Capture the cell that displays the provided text and extract its [x, y] central coordinate. 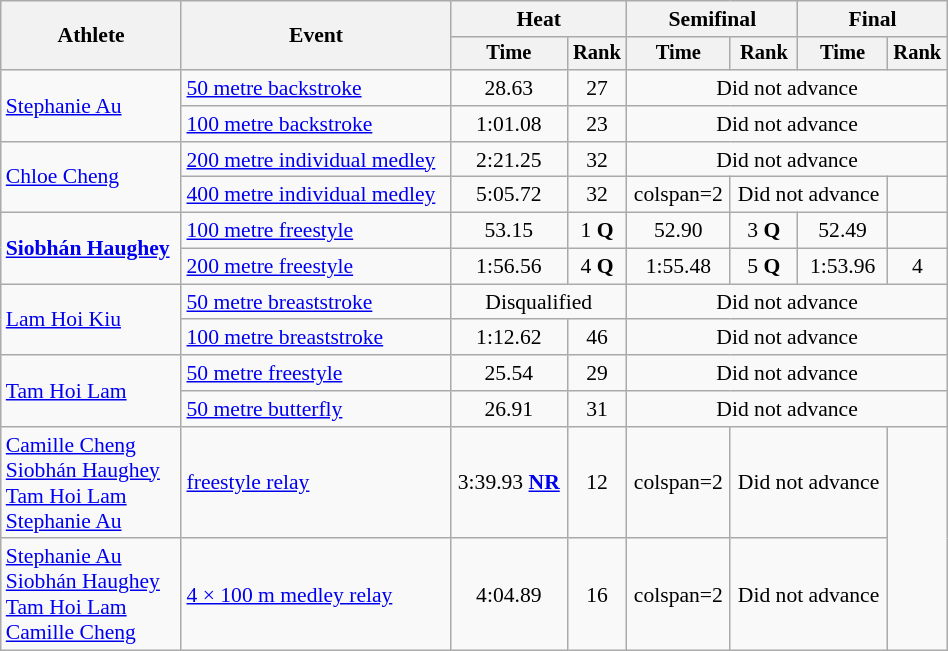
3:39.93 NR [509, 483]
200 metre individual medley [316, 160]
1:55.48 [678, 267]
16 [597, 595]
3 Q [764, 231]
200 metre freestyle [316, 267]
52.90 [678, 231]
Disqualified [539, 302]
52.49 [842, 231]
46 [597, 338]
1:53.96 [842, 267]
5 Q [764, 267]
Event [316, 36]
28.63 [509, 88]
Siobhán Haughey [92, 248]
Stephanie Au [92, 106]
4 [917, 267]
freestyle relay [316, 483]
Chloe Cheng [92, 178]
50 metre breaststroke [316, 302]
12 [597, 483]
2:21.25 [509, 160]
1:01.08 [509, 124]
26.91 [509, 409]
Heat [539, 19]
29 [597, 373]
1:12.62 [509, 338]
100 metre breaststroke [316, 338]
Semifinal [712, 19]
4:04.89 [509, 595]
100 metre freestyle [316, 231]
Stephanie Au Siobhán Haughey Tam Hoi LamCamille Cheng [92, 595]
50 metre butterfly [316, 409]
27 [597, 88]
23 [597, 124]
1:56.56 [509, 267]
Lam Hoi Kiu [92, 320]
4 × 100 m medley relay [316, 595]
100 metre backstroke [316, 124]
400 metre individual medley [316, 195]
50 metre freestyle [316, 373]
50 metre backstroke [316, 88]
53.15 [509, 231]
Athlete [92, 36]
1 Q [597, 231]
31 [597, 409]
Camille ChengSiobhán HaugheyTam Hoi LamStephanie Au [92, 483]
5:05.72 [509, 195]
4 Q [597, 267]
Final [872, 19]
Tam Hoi Lam [92, 390]
25.54 [509, 373]
